Pinpoint the cell where the given text exists, returning its [x, y] midpoint coordinate. 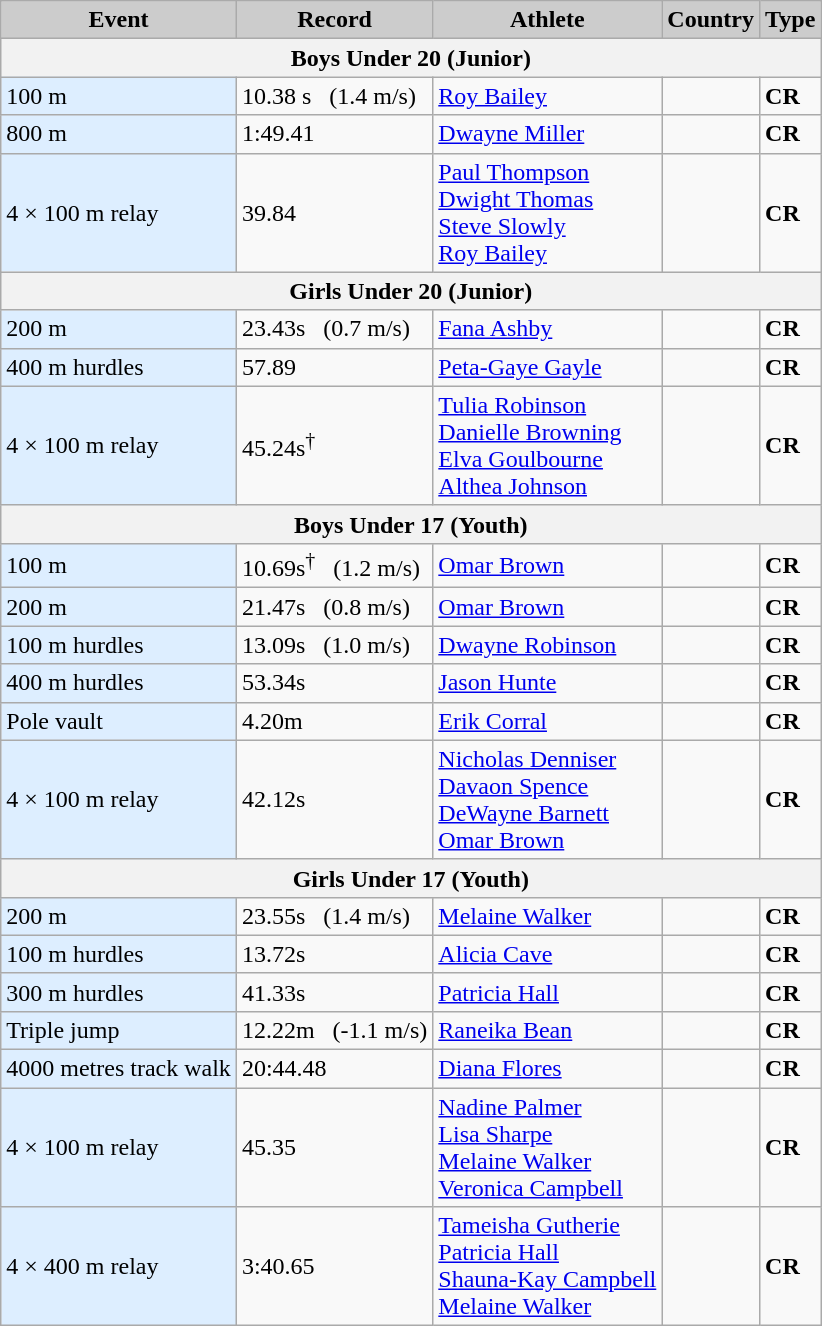
Girls Under 20 (Junior) [411, 291]
Paul Thompson Dwight Thomas Steve Slowly Roy Bailey [548, 212]
42.12s [334, 800]
Dwayne Miller [548, 134]
Nadine Palmer Lisa Sharpe Melaine Walker Veronica Campbell [548, 1148]
13.72s [334, 954]
Tameisha Gutherie Patricia Hall Shauna-Kay Campbell Melaine Walker [548, 1266]
Country [711, 20]
Pole vault [119, 721]
53.34s [334, 683]
Roy Bailey [548, 96]
Event [119, 20]
Melaine Walker [548, 916]
Diana Flores [548, 1069]
Boys Under 20 (Junior) [411, 58]
45.35 [334, 1148]
12.22m (-1.1 m/s) [334, 1030]
57.89 [334, 367]
Jason Hunte [548, 683]
10.69s† (1.2 m/s) [334, 566]
Girls Under 17 (Youth) [411, 878]
Type [790, 20]
Tulia Robinson Danielle Browning Elva Goulbourne Althea Johnson [548, 446]
4.20m [334, 721]
Triple jump [119, 1030]
Dwayne Robinson [548, 645]
3:40.65 [334, 1266]
Raneika Bean [548, 1030]
41.33s [334, 992]
Fana Ashby [548, 329]
1:49.41 [334, 134]
800 m [119, 134]
Record [334, 20]
45.24s† [334, 446]
21.47s (0.8 m/s) [334, 607]
300 m hurdles [119, 992]
10.38 s (1.4 m/s) [334, 96]
Nicholas Denniser Davaon Spence DeWayne Barnett Omar Brown [548, 800]
Boys Under 17 (Youth) [411, 524]
Athlete [548, 20]
23.55s (1.4 m/s) [334, 916]
39.84 [334, 212]
20:44.48 [334, 1069]
4 × 400 m relay [119, 1266]
4000 metres track walk [119, 1069]
Alicia Cave [548, 954]
23.43s (0.7 m/s) [334, 329]
Erik Corral [548, 721]
13.09s (1.0 m/s) [334, 645]
Patricia Hall [548, 992]
Peta-Gaye Gayle [548, 367]
